Scan for the cell matching the given text and deliver its [x, y] coordinate at center. 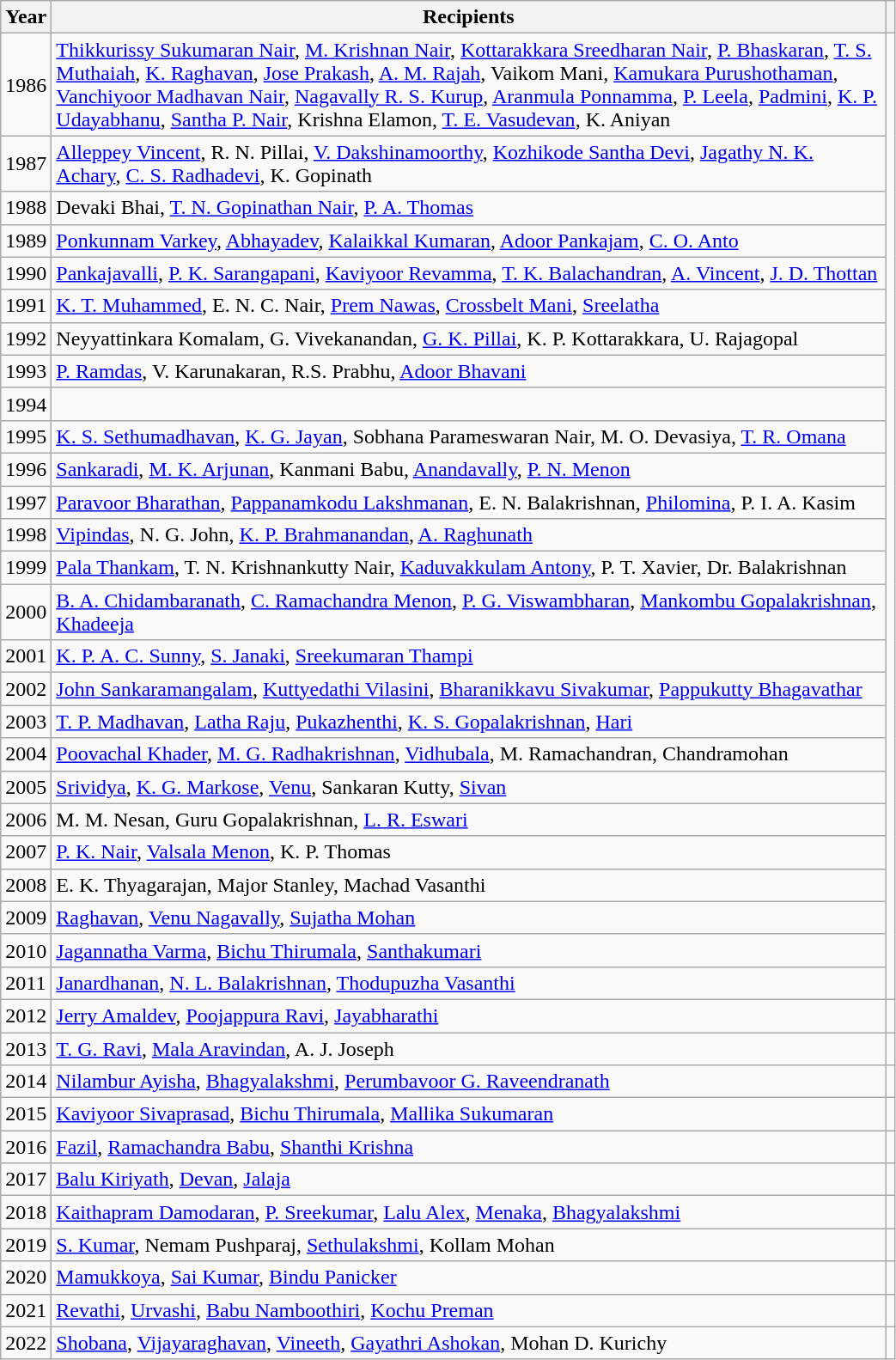
2000 [26, 612]
S. Kumar, Nemam Pushparaj, Sethulakshmi, Kollam Mohan [469, 1245]
2008 [26, 885]
1987 [26, 163]
Pankajavalli, P. K. Sarangapani, Kaviyoor Revamma, T. K. Balachandran, A. Vincent, J. D. Thottan [469, 273]
Nilambur Ayisha, Bhagyalakshmi, Perumbavoor G. Raveendranath [469, 1082]
Paravoor Bharathan, Pappanamkodu Lakshmanan, E. N. Balakrishnan, Philomina, P. I. A. Kasim [469, 503]
K. S. Sethumadhavan, K. G. Jayan, Sobhana Parameswaran Nair, M. O. Devasiya, T. R. Omana [469, 436]
1999 [26, 568]
1986 [26, 84]
Jagannatha Varma, Bichu Thirumala, Santhakumari [469, 950]
John Sankaramangalam, Kuttyedathi Vilasini, Bharanikkavu Sivakumar, Pappukutty Bhagavathar [469, 689]
M. M. Nesan, Guru Gopalakrishnan, L. R. Eswari [469, 820]
2022 [26, 1343]
Raghavan, Venu Nagavally, Sujatha Mohan [469, 918]
2011 [26, 983]
Sankaradi, M. K. Arjunan, Kanmani Babu, Anandavally, P. N. Menon [469, 469]
2016 [26, 1147]
1988 [26, 208]
2020 [26, 1278]
2021 [26, 1310]
Balu Kiriyath, Devan, Jalaja [469, 1180]
Srividya, K. G. Markose, Venu, Sankaran Kutty, Sivan [469, 787]
Mamukkoya, Sai Kumar, Bindu Panicker [469, 1278]
Shobana, Vijayaraghavan, Vineeth, Gayathri Ashokan, Mohan D. Kurichy [469, 1343]
2015 [26, 1114]
1995 [26, 436]
2014 [26, 1082]
2017 [26, 1180]
T. P. Madhavan, Latha Raju, Pukazhenthi, K. S. Gopalakrishnan, Hari [469, 722]
1998 [26, 535]
1990 [26, 273]
2003 [26, 722]
Recipients [469, 17]
1997 [26, 503]
Ponkunnam Varkey, Abhayadev, Kalaikkal Kumaran, Adoor Pankajam, C. O. Anto [469, 241]
1996 [26, 469]
1994 [26, 404]
Alleppey Vincent, R. N. Pillai, V. Dakshinamoorthy, Kozhikode Santha Devi, Jagathy N. K. Achary, C. S. Radhadevi, K. Gopinath [469, 163]
2012 [26, 1015]
1989 [26, 241]
Vipindas, N. G. John, K. P. Brahmanandan, A. Raghunath [469, 535]
2002 [26, 689]
2010 [26, 950]
Jerry Amaldev, Poojappura Ravi, Jayabharathi [469, 1015]
1992 [26, 338]
K. P. A. C. Sunny, S. Janaki, Sreekumaran Thampi [469, 656]
Pala Thankam, T. N. Krishnankutty Nair, Kaduvakkulam Antony, P. T. Xavier, Dr. Balakrishnan [469, 568]
Poovachal Khader, M. G. Radhakrishnan, Vidhubala, M. Ramachandran, Chandramohan [469, 754]
1993 [26, 371]
1991 [26, 306]
Kaviyoor Sivaprasad, Bichu Thirumala, Mallika Sukumaran [469, 1114]
2013 [26, 1049]
Year [26, 17]
2005 [26, 787]
2007 [26, 852]
Janardhanan, N. L. Balakrishnan, Thodupuzha Vasanthi [469, 983]
2009 [26, 918]
P. K. Nair, Valsala Menon, K. P. Thomas [469, 852]
2018 [26, 1212]
Revathi, Urvashi, Babu Namboothiri, Kochu Preman [469, 1310]
T. G. Ravi, Mala Aravindan, A. J. Joseph [469, 1049]
2006 [26, 820]
2001 [26, 656]
Kaithapram Damodaran, P. Sreekumar, Lalu Alex, Menaka, Bhagyalakshmi [469, 1212]
B. A. Chidambaranath, C. Ramachandra Menon, P. G. Viswambharan, Mankombu Gopalakrishnan, Khadeeja [469, 612]
P. Ramdas, V. Karunakaran, R.S. Prabhu, Adoor Bhavani [469, 371]
2004 [26, 754]
Fazil, Ramachandra Babu, Shanthi Krishna [469, 1147]
K. T. Muhammed, E. N. C. Nair, Prem Nawas, Crossbelt Mani, Sreelatha [469, 306]
2019 [26, 1245]
Neyyattinkara Komalam, G. Vivekanandan, G. K. Pillai, K. P. Kottarakkara, U. Rajagopal [469, 338]
E. K. Thyagarajan, Major Stanley, Machad Vasanthi [469, 885]
Devaki Bhai, T. N. Gopinathan Nair, P. A. Thomas [469, 208]
